Find where the given text appears and provide that cell's center as [X, Y] coordinate. 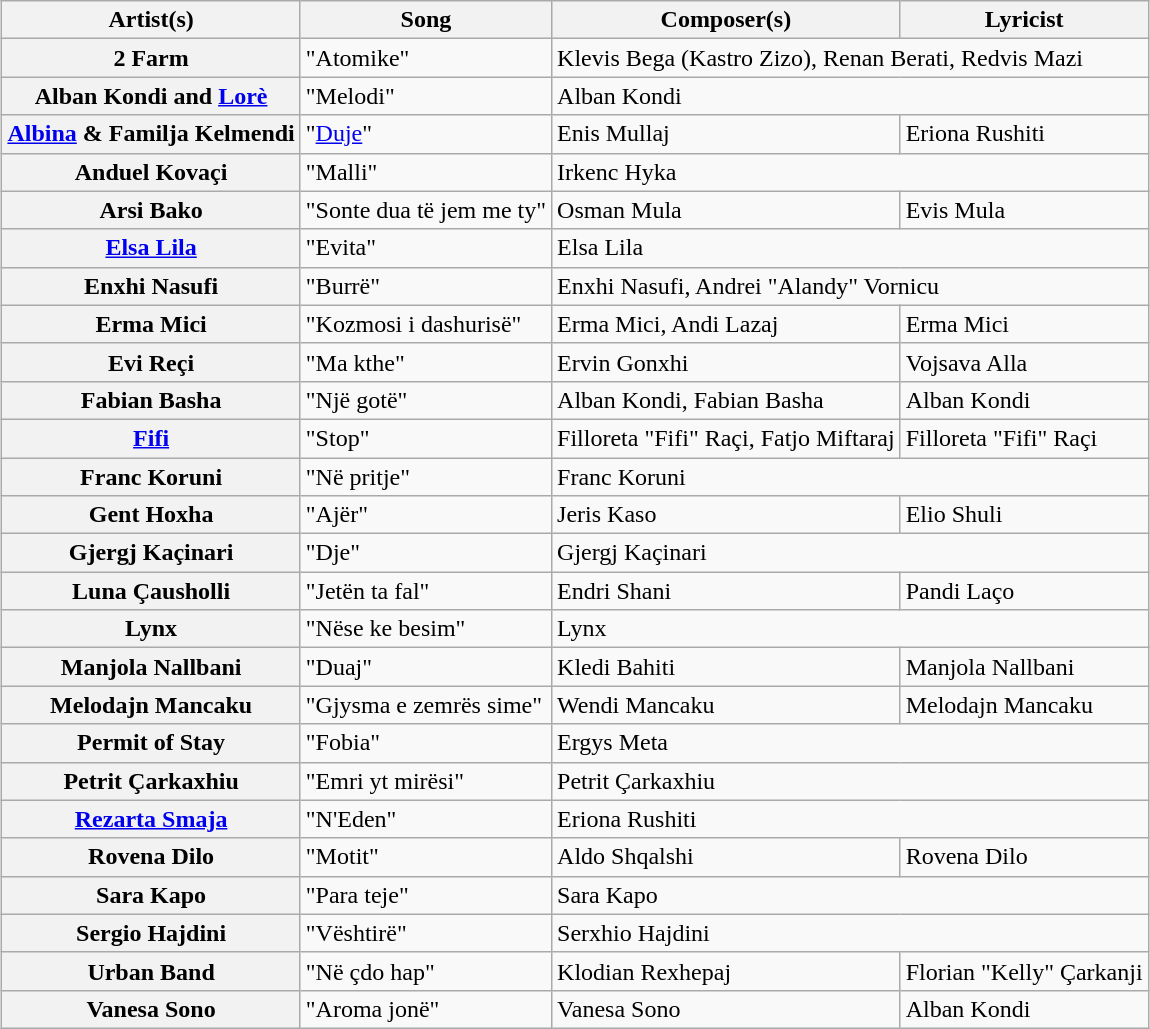
"Kozmosi i dashurisë" [426, 324]
"Ajër" [426, 515]
"Sonte dua të jem me ty" [426, 210]
Enxhi Nasufi, Andrei "Alandy" Vornicu [850, 286]
Endri Shani [726, 591]
Evi Reçi [151, 362]
"Melodi" [426, 96]
Ergys Meta [850, 743]
"Malli" [426, 172]
Lyricist [1024, 20]
Fabian Basha [151, 400]
Arsi Bako [151, 210]
Rezarta Smaja [151, 819]
Sergio Hajdini [151, 933]
"Atomike" [426, 58]
"Para teje" [426, 895]
"Fobia" [426, 743]
Serxhio Hajdini [850, 933]
Irkenc Hyka [850, 172]
Fifi [151, 438]
"Jetën ta fal" [426, 591]
2 Farm [151, 58]
"Vështirë" [426, 933]
Jeris Kaso [726, 515]
"Duaj" [426, 667]
"Në pritje" [426, 477]
"Stop" [426, 438]
Filloreta "Fifi" Raçi [1024, 438]
Osman Mula [726, 210]
Kledi Bahiti [726, 667]
"Aroma jonë" [426, 1009]
"Evita" [426, 248]
Composer(s) [726, 20]
Albina & Familja Kelmendi [151, 134]
Gent Hoxha [151, 515]
Enxhi Nasufi [151, 286]
"N'Eden" [426, 819]
Pandi Laço [1024, 591]
Alban Kondi, Fabian Basha [726, 400]
Ervin Gonxhi [726, 362]
"Një gotë" [426, 400]
Aldo Shqalshi [726, 857]
Florian "Kelly" Çarkanji [1024, 971]
Vojsava Alla [1024, 362]
Anduel Kovaçi [151, 172]
"Në çdo hap" [426, 971]
"Nëse ke besim" [426, 629]
"Dje" [426, 553]
Evis Mula [1024, 210]
Permit of Stay [151, 743]
Klodian Rexhepaj [726, 971]
Urban Band [151, 971]
Enis Mullaj [726, 134]
"Burrë" [426, 286]
"Ma kthe" [426, 362]
Filloreta "Fifi" Raçi, Fatjo Miftaraj [726, 438]
Song [426, 20]
"Gjysma e zemrës sime" [426, 705]
"Emri yt mirësi" [426, 781]
Luna Çausholli [151, 591]
Alban Kondi and Lorè [151, 96]
"Duje" [426, 134]
"Motit" [426, 857]
Elio Shuli [1024, 515]
Wendi Mancaku [726, 705]
Artist(s) [151, 20]
Erma Mici, Andi Lazaj [726, 324]
Klevis Bega (Kastro Zizo), Renan Berati, Redvis Mazi [850, 58]
